From the cell containing the given text, extract its center point as [X, Y] coordinate. 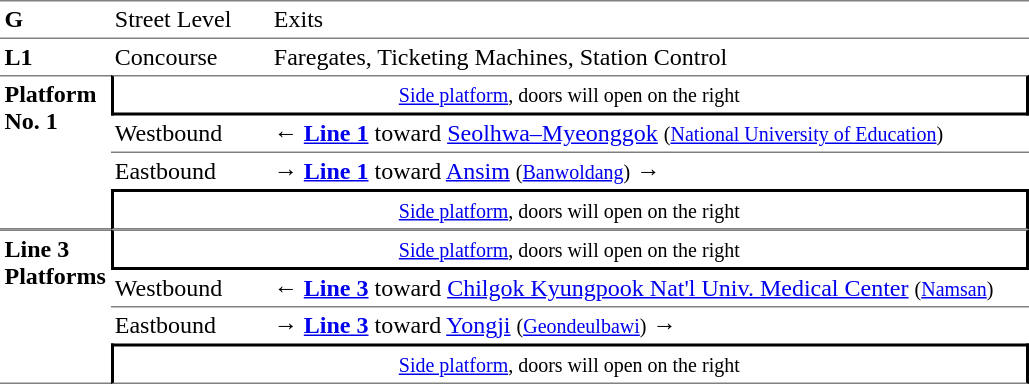
→ Line 1 toward Ansim (Banwoldang) → [648, 171]
Exits [648, 20]
Platform No. 1 [55, 152]
← Line 3 toward Chilgok Kyungpook Nat'l Univ. Medical Center (Namsan) [648, 289]
→ Line 3 toward Yongji (Geondeulbawi) → [648, 326]
L1 [55, 57]
Line 3Platforms [55, 307]
Street Level [190, 20]
Concourse [190, 57]
G [55, 20]
← Line 1 toward Seolhwa–Myeonggok (National University of Education) [648, 135]
Faregates, Ticketing Machines, Station Control [648, 57]
